Output the (X, Y) coordinate of the center of the cell containing the given text.  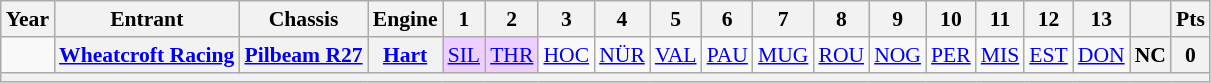
2 (512, 19)
1 (464, 19)
VAL (676, 55)
9 (898, 19)
ROU (841, 55)
8 (841, 19)
3 (566, 19)
NOG (898, 55)
Engine (406, 19)
DON (1102, 55)
10 (951, 19)
EST (1048, 55)
4 (622, 19)
NC (1150, 55)
5 (676, 19)
HOC (566, 55)
11 (1000, 19)
PER (951, 55)
6 (728, 19)
Wheatcroft Racing (146, 55)
THR (512, 55)
Pts (1190, 19)
13 (1102, 19)
Pilbeam R27 (303, 55)
SIL (464, 55)
PAU (728, 55)
12 (1048, 19)
Chassis (303, 19)
NÜR (622, 55)
Entrant (146, 19)
MUG (784, 55)
Hart (406, 55)
Year (28, 19)
0 (1190, 55)
7 (784, 19)
MIS (1000, 55)
